Output the (x, y) coordinate of the center of the cell containing the given text.  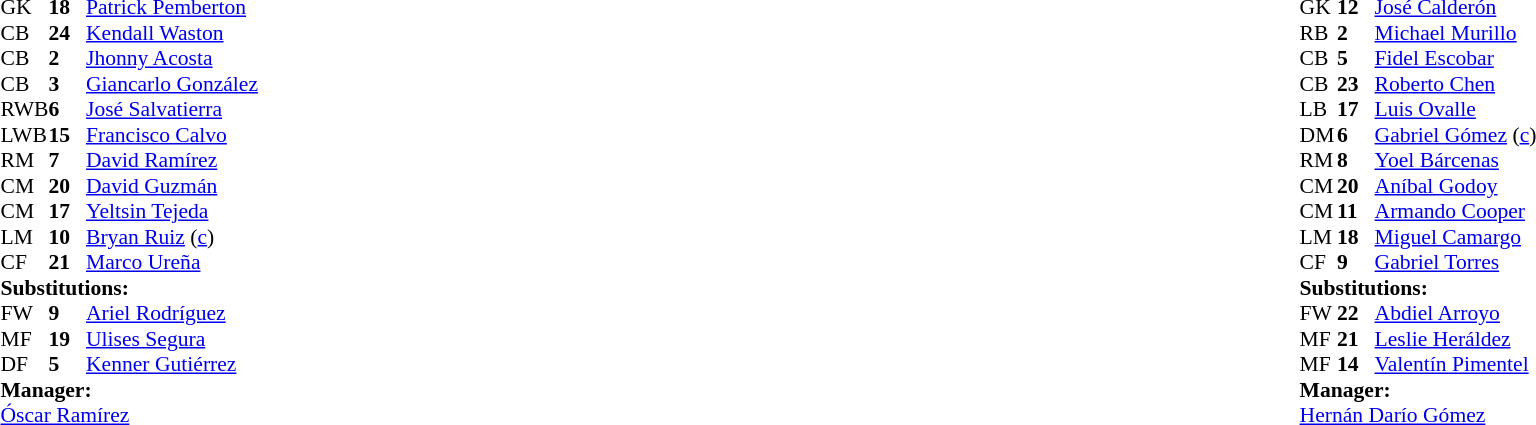
José Salvatierra (172, 109)
10 (67, 237)
Kendall Waston (172, 33)
Bryan Ruiz (c) (172, 237)
Manager: (129, 390)
Jhonny Acosta (172, 59)
18 (1356, 237)
19 (67, 339)
15 (67, 135)
RB (1319, 33)
8 (1356, 161)
DF (24, 365)
Francisco Calvo (172, 135)
LWB (24, 135)
Substitutions: (129, 288)
DM (1319, 135)
Marco Ureña (172, 263)
24 (67, 33)
23 (1356, 84)
Kenner Gutiérrez (172, 365)
Yeltsin Tejeda (172, 211)
7 (67, 161)
David Ramírez (172, 161)
Giancarlo González (172, 84)
RWB (24, 109)
22 (1356, 313)
David Guzmán (172, 186)
Ariel Rodríguez (172, 313)
LB (1319, 109)
11 (1356, 211)
14 (1356, 365)
3 (67, 84)
Ulises Segura (172, 339)
